Pinpoint the cell where the given text exists, returning its (x, y) midpoint coordinate. 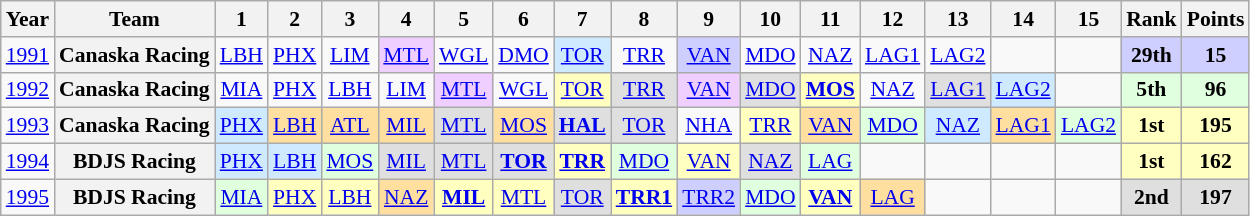
1995 (28, 197)
14 (1024, 19)
7 (582, 19)
1993 (28, 126)
29th (1152, 55)
96 (1216, 90)
ATL (350, 126)
HAL (582, 126)
8 (644, 19)
6 (524, 19)
NHA (708, 126)
197 (1216, 197)
2 (294, 19)
TRR1 (644, 197)
1 (242, 19)
1991 (28, 55)
12 (892, 19)
162 (1216, 162)
DMO (524, 55)
13 (958, 19)
2nd (1152, 197)
Year (28, 19)
1992 (28, 90)
11 (830, 19)
Points (1216, 19)
5 (464, 19)
TRR2 (708, 197)
Team (134, 19)
Rank (1152, 19)
5th (1152, 90)
195 (1216, 126)
4 (406, 19)
9 (708, 19)
3 (350, 19)
1994 (28, 162)
10 (770, 19)
